Return the [X, Y] coordinate for the center point of the cell that contains the specified text.  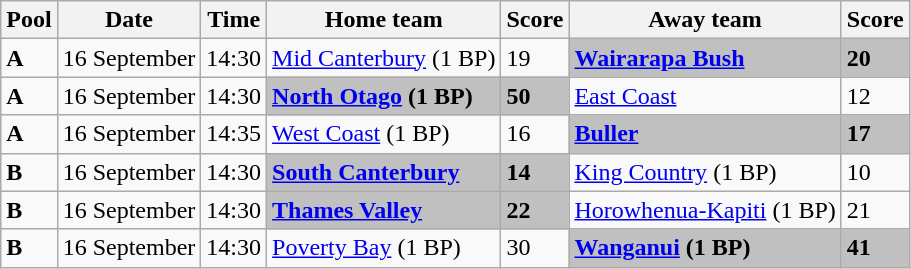
Away team [705, 20]
21 [875, 210]
Horowhenua-Kapiti (1 BP) [705, 210]
14 [535, 172]
Poverty Bay (1 BP) [384, 248]
Mid Canterbury (1 BP) [384, 58]
19 [535, 58]
Wanganui (1 BP) [705, 248]
East Coast [705, 96]
20 [875, 58]
22 [535, 210]
41 [875, 248]
30 [535, 248]
10 [875, 172]
Home team [384, 20]
Thames Valley [384, 210]
14:35 [234, 134]
King Country (1 BP) [705, 172]
South Canterbury [384, 172]
17 [875, 134]
West Coast (1 BP) [384, 134]
Pool [29, 20]
50 [535, 96]
12 [875, 96]
16 [535, 134]
Wairarapa Bush [705, 58]
Date [129, 20]
Buller [705, 134]
Time [234, 20]
North Otago (1 BP) [384, 96]
